Search for the cell housing the specified text and yield its (x, y) center coordinate. 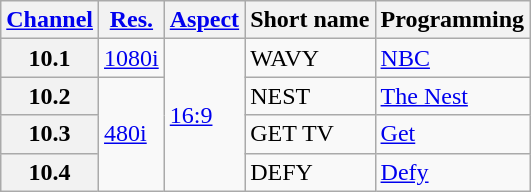
Defy (452, 172)
NBC (452, 58)
Programming (452, 20)
10.2 (50, 96)
480i (132, 134)
10.3 (50, 134)
10.4 (50, 172)
Short name (310, 20)
The Nest (452, 96)
WAVY (310, 58)
Res. (132, 20)
16:9 (204, 115)
NEST (310, 96)
Aspect (204, 20)
Channel (50, 20)
GET TV (310, 134)
Get (452, 134)
DEFY (310, 172)
1080i (132, 58)
10.1 (50, 58)
